Search for the cell housing the specified text and yield its [X, Y] center coordinate. 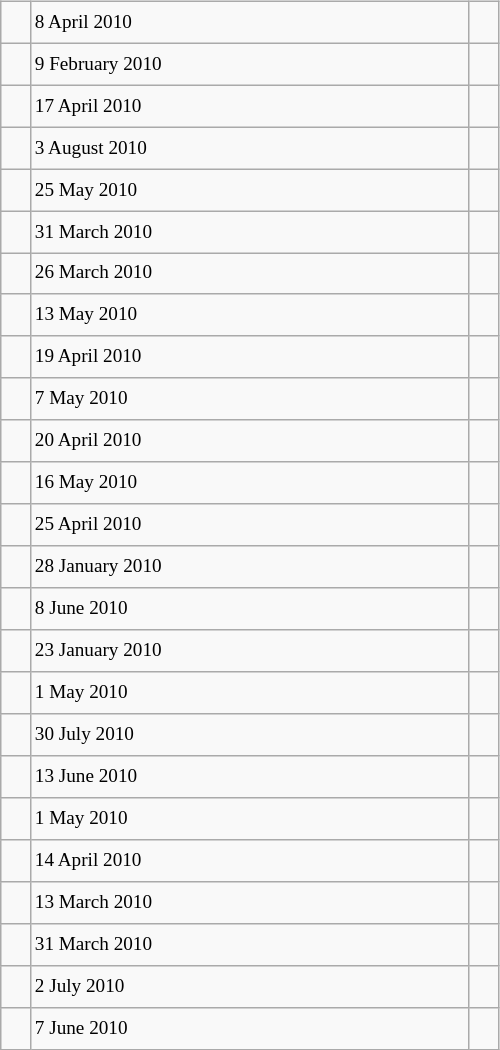
16 May 2010 [250, 483]
23 January 2010 [250, 651]
7 May 2010 [250, 399]
2 July 2010 [250, 986]
13 May 2010 [250, 315]
25 May 2010 [250, 190]
13 March 2010 [250, 902]
20 April 2010 [250, 441]
30 July 2010 [250, 735]
8 June 2010 [250, 609]
7 June 2010 [250, 1028]
3 August 2010 [250, 148]
9 February 2010 [250, 64]
25 April 2010 [250, 525]
14 April 2010 [250, 861]
17 April 2010 [250, 106]
13 June 2010 [250, 777]
19 April 2010 [250, 357]
28 January 2010 [250, 567]
26 March 2010 [250, 274]
8 April 2010 [250, 22]
